Scan for the cell matching the given text and deliver its [x, y] coordinate at center. 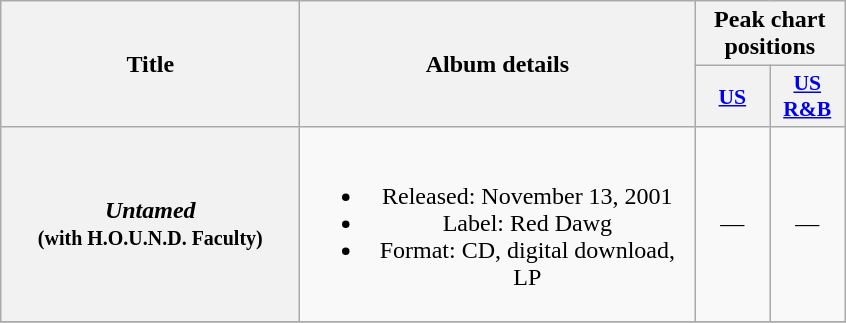
Untamed(with H.O.U.N.D. Faculty) [150, 224]
Released: November 13, 2001Label: Red DawgFormat: CD, digital download, LP [498, 224]
Album details [498, 64]
US R&B [808, 96]
Peak chart positions [770, 34]
US [732, 96]
Title [150, 64]
